Identify which cell holds the provided text, then report its (X, Y) central coordinate. 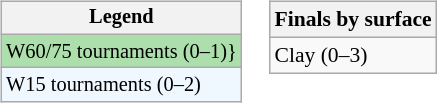
W60/75 tournaments (0–1)} (121, 51)
Finals by surface (352, 20)
Clay (0–3) (352, 55)
W15 tournaments (0–2) (121, 85)
Legend (121, 18)
